Pinpoint the cell where the given text exists, returning its (x, y) midpoint coordinate. 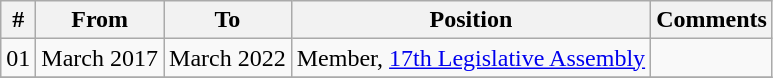
01 (18, 58)
March 2022 (228, 58)
Comments (712, 20)
Position (470, 20)
From (100, 20)
# (18, 20)
Member, 17th Legislative Assembly (470, 58)
March 2017 (100, 58)
To (228, 20)
